Capture the cell that displays the provided text and extract its (X, Y) central coordinate. 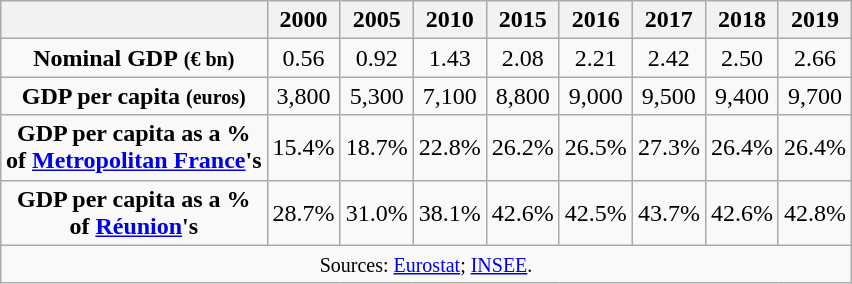
42.5% (596, 212)
Sources: Eurostat; INSEE. (426, 264)
18.7% (376, 148)
9,700 (814, 96)
2.21 (596, 58)
2000 (304, 20)
31.0% (376, 212)
8,800 (522, 96)
3,800 (304, 96)
7,100 (450, 96)
27.3% (668, 148)
42.8% (814, 212)
GDP per capita as a %of Metropolitan France's (134, 148)
1.43 (450, 58)
26.2% (522, 148)
26.5% (596, 148)
0.92 (376, 58)
2019 (814, 20)
9,500 (668, 96)
22.8% (450, 148)
0.56 (304, 58)
38.1% (450, 212)
2.08 (522, 58)
2016 (596, 20)
2017 (668, 20)
2.42 (668, 58)
9,400 (742, 96)
5,300 (376, 96)
GDP per capita as a %of Réunion's (134, 212)
2005 (376, 20)
Nominal GDP (€ bn) (134, 58)
2018 (742, 20)
43.7% (668, 212)
9,000 (596, 96)
15.4% (304, 148)
2015 (522, 20)
2010 (450, 20)
2.66 (814, 58)
28.7% (304, 212)
GDP per capita (euros) (134, 96)
2.50 (742, 58)
